Find where the given text appears and provide that cell's center as (X, Y) coordinate. 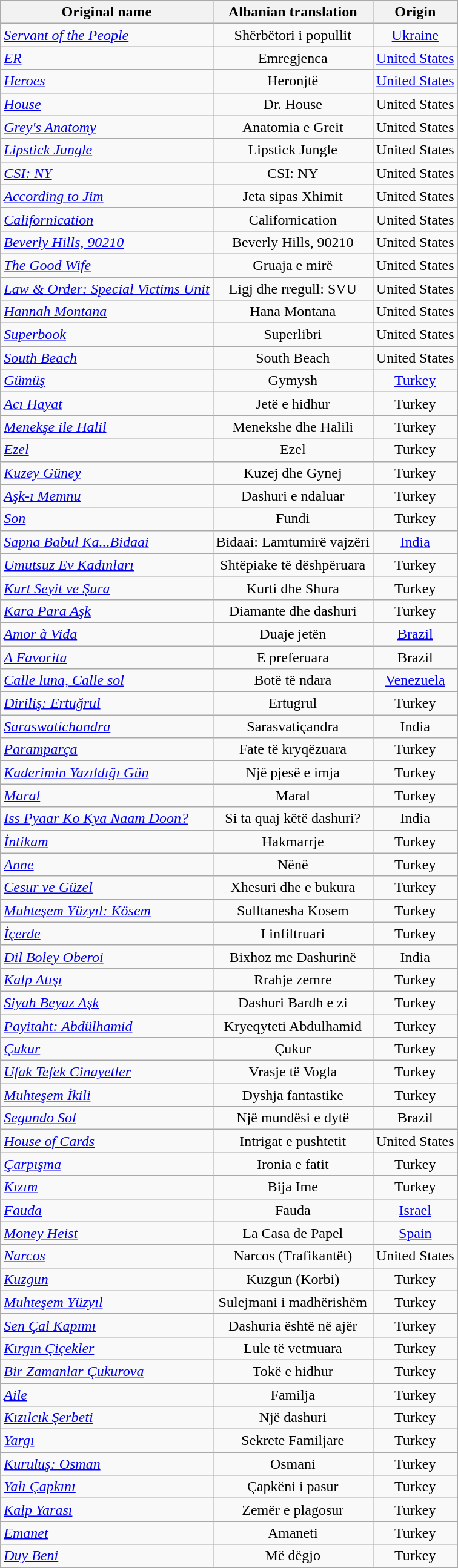
Dashuria është në ajër (293, 1325)
Paramparça (107, 749)
Kaderimin Yazıldığı Gün (107, 772)
Siyah Beyaz Aşk (107, 1003)
Anatomia e Greit (293, 127)
Çarpışma (107, 1164)
Anne (107, 865)
Umutsuz Ev Kadınları (107, 565)
Familja (293, 1394)
A Favorita (107, 657)
Muhteşem Yüzyıl: Kösem (107, 911)
Jeta sipas Xhimit (293, 196)
E preferuara (293, 657)
Superlibri (293, 335)
Diriliş: Ertuğrul (107, 703)
Gruaja e mirë (293, 265)
Hakmarrje (293, 842)
Botë të ndara (293, 680)
Hana Montana (293, 312)
Kurti dhe Shura (293, 588)
Ukraine (415, 35)
Kızım (107, 1187)
İçerde (107, 934)
Xhesuri dhe e bukura (293, 888)
Si ta quaj këtë dashuri? (293, 819)
Muhteşem Yüzyıl (107, 1302)
Kuzey Güney (107, 473)
Bixhoz me Dashurinë (293, 957)
Vrasje të Vogla (293, 1072)
Calle luna, Calle sol (107, 680)
Segundo Sol (107, 1118)
Fundi (293, 519)
Sulejmani i madhërishëm (293, 1302)
ER (107, 58)
Yargı (107, 1441)
Më dëgjo (293, 1556)
Zemër e plagosur (293, 1510)
Kalp Yarası (107, 1510)
House (107, 104)
Amor à Vida (107, 634)
Kırgın Çiçekler (107, 1348)
Dyshja fantastike (293, 1095)
Grey's Anatomy (107, 127)
House of Cards (107, 1141)
Kurt Seyit ve Şura (107, 588)
Ironia e fatit (293, 1164)
Hannah Montana (107, 312)
Kuzgun (Korbi) (293, 1279)
The Good Wife (107, 265)
Bir Zamanlar Çukurova (107, 1371)
Bija Ime (293, 1187)
Fate të kryqëzuara (293, 749)
Diamante dhe dashuri (293, 611)
Një dashuri (293, 1418)
Superbook (107, 335)
Një pjesë e imja (293, 772)
Spain (415, 1233)
Intrigat e pushtetit (293, 1141)
İntikam (107, 842)
Ertugrul (293, 703)
Jetë e hidhur (293, 404)
Aşk-ı Memnu (107, 496)
Sekrete Familjare (293, 1441)
La Casa de Papel (293, 1233)
Saraswatichandra (107, 726)
Heronjtë (293, 81)
Duy Beni (107, 1556)
Cesur ve Güzel (107, 888)
Dashuri Bardh e zi (293, 1003)
Ufak Tefek Cinayetler (107, 1072)
Money Heist (107, 1233)
Lule të vetmuara (293, 1348)
Narcos (Trafikantët) (293, 1256)
Gymysh (293, 381)
Tokë e hidhur (293, 1371)
Iss Pyaar Ko Kya Naam Doon? (107, 819)
Menekshe dhe Halili (293, 427)
Albanian translation (293, 12)
Sulltanesha Kosem (293, 911)
Aile (107, 1394)
Rrahje zemre (293, 980)
Osmani (293, 1464)
Acı Hayat (107, 404)
Yalı Çapkını (107, 1487)
Kuzgun (107, 1279)
Shtëpiake të dëshpëruara (293, 565)
Emanet (107, 1533)
Një mundësi e dytë (293, 1118)
Shërbëtori i popullit (293, 35)
According to Jim (107, 196)
Venezuela (415, 680)
Law & Order: Special Victims Unit (107, 289)
Sarasvatiçandra (293, 726)
Heroes (107, 81)
Bidaai: Lamtumirë vajzëri (293, 542)
Sen Çal Kapımı (107, 1325)
Kuzej dhe Gynej (293, 473)
Kalp Atışı (107, 980)
Muhteşem İkili (107, 1095)
Dil Boley Oberoi (107, 957)
Dr. House (293, 104)
Kara Para Aşk (107, 611)
Sapna Babul Ka...Bidaai (107, 542)
Israel (415, 1210)
I infiltruari (293, 934)
Original name (107, 12)
Duaje jetën (293, 634)
Ligj dhe rregull: SVU (293, 289)
Kryeqyteti Abdulhamid (293, 1026)
Menekşe ile Halil (107, 427)
Payitaht: Abdülhamid (107, 1026)
Çapkëni i pasur (293, 1487)
Narcos (107, 1256)
Son (107, 519)
Servant of the People (107, 35)
Emregjenca (293, 58)
Dashuri e ndaluar (293, 496)
Amaneti (293, 1533)
Gümüş (107, 381)
Nënë (293, 865)
Kızılcık Şerbeti (107, 1418)
Kuruluş: Osman (107, 1464)
Origin (415, 12)
